Scan for the cell matching the given text and deliver its [X, Y] coordinate at center. 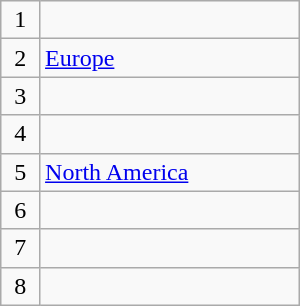
Europe [170, 58]
North America [170, 172]
4 [20, 134]
6 [20, 210]
5 [20, 172]
1 [20, 20]
7 [20, 248]
2 [20, 58]
3 [20, 96]
8 [20, 286]
